Capture the cell that displays the provided text and extract its [X, Y] central coordinate. 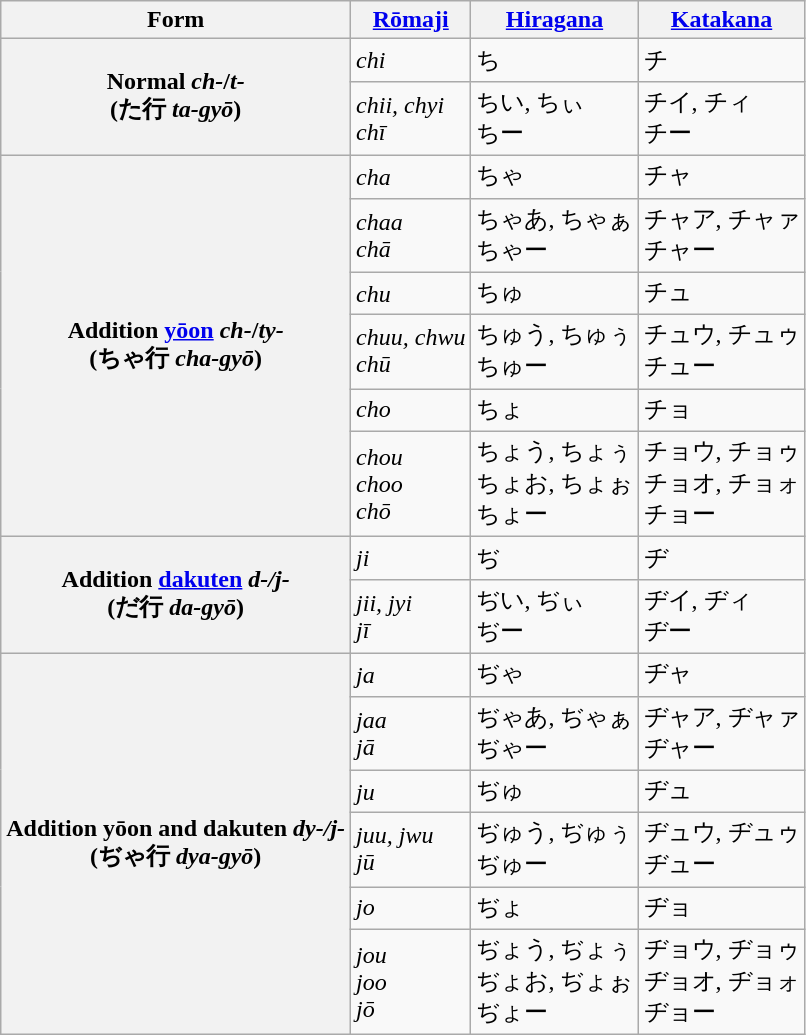
Rōmaji [411, 20]
チュウ, チュゥチュー [722, 352]
ヂュ [722, 792]
Addition dakuten d-/j-(だ行 da-gyō) [176, 596]
joujoojō [411, 982]
chaachā [411, 235]
ちゅ [554, 294]
ぢゅ [554, 792]
ちゅう, ちゅぅちゅー [554, 352]
chu [411, 294]
jii, jyijī [411, 616]
chouchoochō [411, 484]
ヂ [722, 558]
ぢゃあ, ぢゃぁぢゃー [554, 733]
jaajā [411, 733]
ちゃあ, ちゃぁちゃー [554, 235]
ぢゃ [554, 674]
ja [411, 674]
Katakana [722, 20]
ヂョウ, ヂョゥヂョオ, ヂョォヂョー [722, 982]
Normal ch-/t-(た行 ta-gyō) [176, 98]
チイ, チィチー [722, 118]
チャ [722, 176]
cha [411, 176]
ちょう, ちょぅちょお, ちょぉちょー [554, 484]
Form [176, 20]
ヂャ [722, 674]
ちゃ [554, 176]
Hiragana [554, 20]
ヂャア, ヂャァヂャー [722, 733]
ji [411, 558]
チョ [722, 410]
ヂョ [722, 908]
chi [411, 60]
ちい, ちぃちー [554, 118]
ぢょう, ぢょぅぢょお, ぢょぉぢょー [554, 982]
ju [411, 792]
ちょ [554, 410]
ぢい, ぢぃぢー [554, 616]
ぢょ [554, 908]
cho [411, 410]
チョウ, チョゥチョオ, チョォチョー [722, 484]
ぢゅう, ぢゅぅぢゅー [554, 850]
Addition yōon and dakuten dy-/j-(ぢゃ行 dya-gyō) [176, 844]
jo [411, 908]
チ [722, 60]
ち [554, 60]
chii, chyichī [411, 118]
ヂイ, ヂィヂー [722, 616]
chuu, chwuchū [411, 352]
ぢ [554, 558]
Addition yōon ch-/ty-(ちゃ行 cha-gyō) [176, 346]
juu, jwujū [411, 850]
ヂュウ, ヂュゥヂュー [722, 850]
チュ [722, 294]
チャア, チャァチャー [722, 235]
